Capture the cell that displays the provided text and extract its [X, Y] central coordinate. 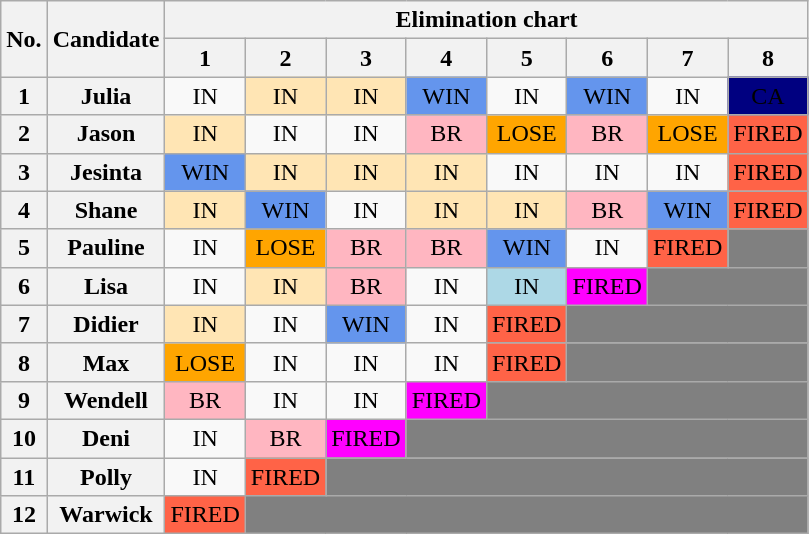
Jesinta [106, 172]
Julia [106, 96]
CA [768, 96]
9 [24, 400]
Polly [106, 477]
Deni [106, 438]
12 [24, 515]
No. [24, 39]
Candidate [106, 39]
Shane [106, 210]
Wendell [106, 400]
Lisa [106, 286]
11 [24, 477]
Warwick [106, 515]
Pauline [106, 248]
10 [24, 438]
Max [106, 362]
Didier [106, 324]
Jason [106, 134]
Elimination chart [486, 20]
